Locate the cell with the specified text and output its [x, y] center coordinate. 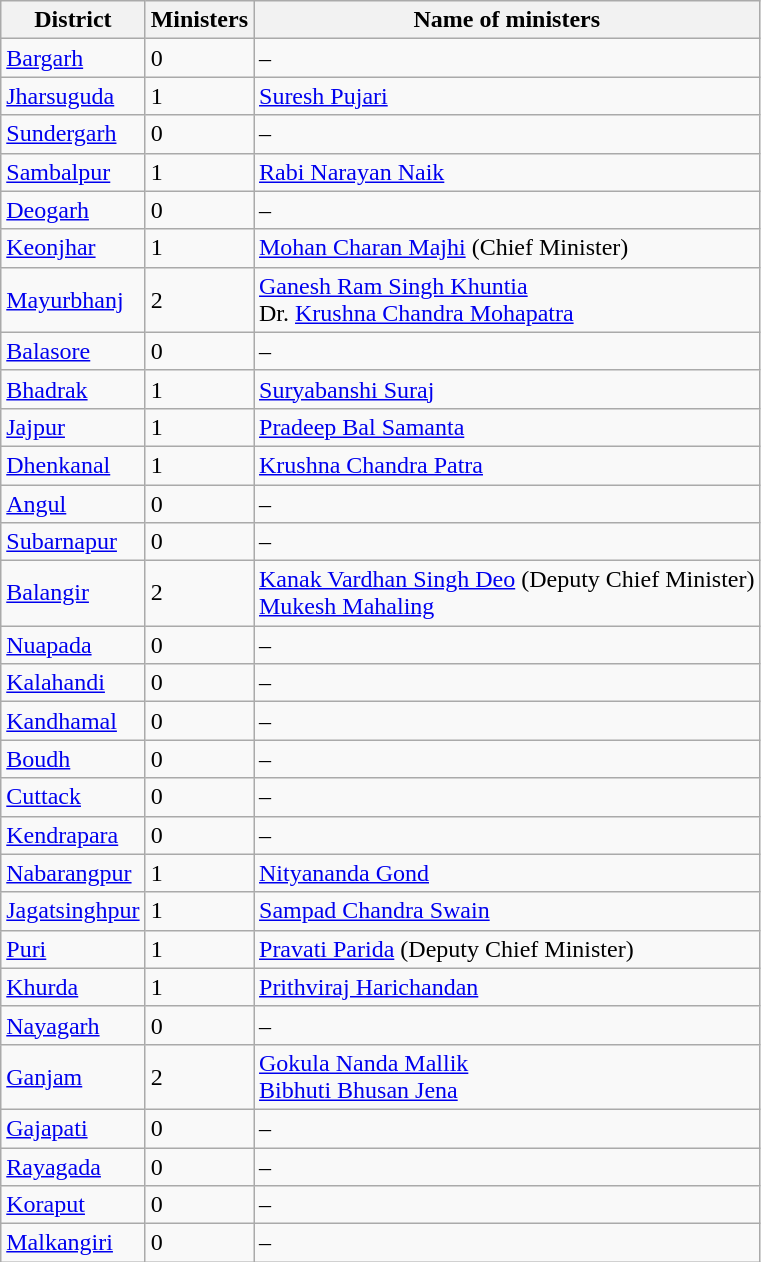
Balangir [73, 594]
Jagatsinghpur [73, 911]
Gajapati [73, 1128]
Sambalpur [73, 172]
Ganjam [73, 1076]
Sundergarh [73, 134]
Sampad Chandra Swain [508, 911]
Jharsuguda [73, 96]
Kalahandi [73, 683]
Nabarangpur [73, 873]
Dhenkanal [73, 465]
Kanak Vardhan Singh Deo (Deputy Chief Minister) Mukesh Mahaling [508, 594]
Boudh [73, 759]
Pravati Parida (Deputy Chief Minister) [508, 949]
Mayurbhanj [73, 300]
Gokula Nanda Mallik Bibhuti Bhusan Jena [508, 1076]
Jajpur [73, 427]
Nuapada [73, 645]
Kendrapara [73, 835]
Ganesh Ram Singh Khuntia Dr. Krushna Chandra Mohapatra [508, 300]
Rayagada [73, 1167]
Puri [73, 949]
Kandhamal [73, 721]
Suresh Pujari [508, 96]
Suryabanshi Suraj [508, 389]
Malkangiri [73, 1243]
Bhadrak [73, 389]
Krushna Chandra Patra [508, 465]
District [73, 20]
Koraput [73, 1205]
Prithviraj Harichandan [508, 987]
Deogarh [73, 210]
Nityananda Gond [508, 873]
Rabi Narayan Naik [508, 172]
Bargarh [73, 58]
Nayagarh [73, 1025]
Ministers [199, 20]
Khurda [73, 987]
Angul [73, 503]
Name of ministers [508, 20]
Pradeep Bal Samanta [508, 427]
Cuttack [73, 797]
Subarnapur [73, 542]
Mohan Charan Majhi (Chief Minister) [508, 248]
Balasore [73, 351]
Keonjhar [73, 248]
